Locate the cell with the specified text and output its [x, y] center coordinate. 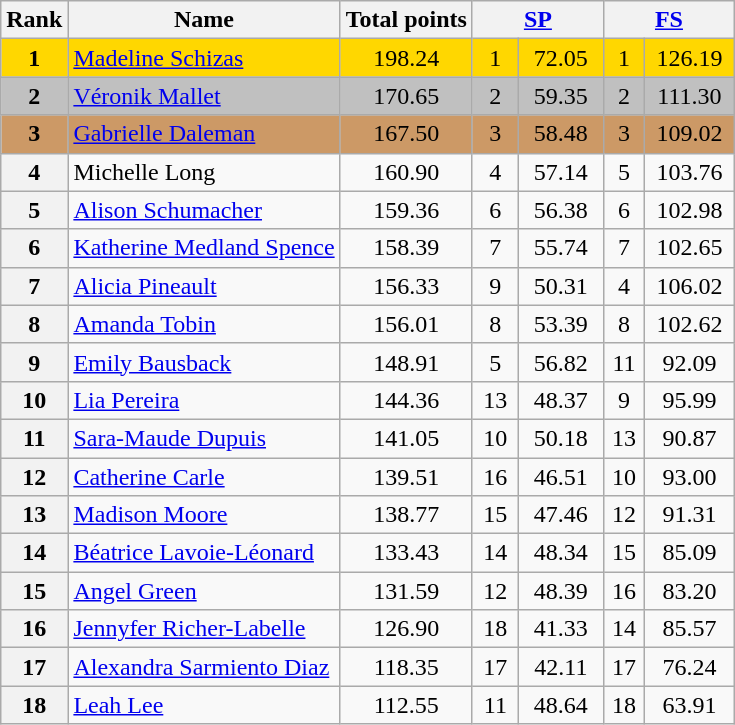
Alison Schumacher [204, 210]
91.31 [689, 515]
118.35 [406, 667]
156.33 [406, 286]
48.39 [560, 591]
Madeline Schizas [204, 58]
138.77 [406, 515]
Katherine Medland Spence [204, 248]
Catherine Carle [204, 477]
141.05 [406, 438]
144.36 [406, 400]
126.19 [689, 58]
48.34 [560, 553]
102.65 [689, 248]
63.91 [689, 705]
85.09 [689, 553]
Béatrice Lavoie-Léonard [204, 553]
59.35 [560, 96]
102.98 [689, 210]
112.55 [406, 705]
Véronik Mallet [204, 96]
55.74 [560, 248]
Sara-Maude Dupuis [204, 438]
198.24 [406, 58]
131.59 [406, 591]
139.51 [406, 477]
159.36 [406, 210]
41.33 [560, 629]
Lia Pereira [204, 400]
50.31 [560, 286]
102.62 [689, 324]
53.39 [560, 324]
109.02 [689, 134]
42.11 [560, 667]
Alexandra Sarmiento Diaz [204, 667]
46.51 [560, 477]
85.57 [689, 629]
48.37 [560, 400]
Madison Moore [204, 515]
Leah Lee [204, 705]
56.38 [560, 210]
56.82 [560, 362]
167.50 [406, 134]
Jennyfer Richer-Labelle [204, 629]
103.76 [689, 172]
Total points [406, 20]
FS [668, 20]
SP [538, 20]
Rank [34, 20]
170.65 [406, 96]
83.20 [689, 591]
106.02 [689, 286]
50.18 [560, 438]
156.01 [406, 324]
126.90 [406, 629]
111.30 [689, 96]
57.14 [560, 172]
Emily Bausback [204, 362]
158.39 [406, 248]
Michelle Long [204, 172]
160.90 [406, 172]
90.87 [689, 438]
58.48 [560, 134]
92.09 [689, 362]
Gabrielle Daleman [204, 134]
93.00 [689, 477]
133.43 [406, 553]
Amanda Tobin [204, 324]
Name [204, 20]
76.24 [689, 667]
95.99 [689, 400]
47.46 [560, 515]
Angel Green [204, 591]
Alicia Pineault [204, 286]
72.05 [560, 58]
48.64 [560, 705]
148.91 [406, 362]
